Determine the (x, y) coordinate at the center of the cell enclosing the given text.  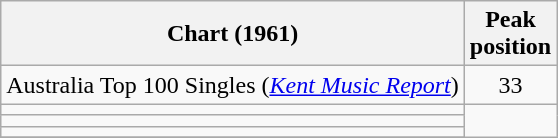
33 (510, 85)
Australia Top 100 Singles (Kent Music Report) (233, 85)
Chart (1961) (233, 34)
Peakposition (510, 34)
